Output the [x, y] coordinate of the center of the cell containing the given text.  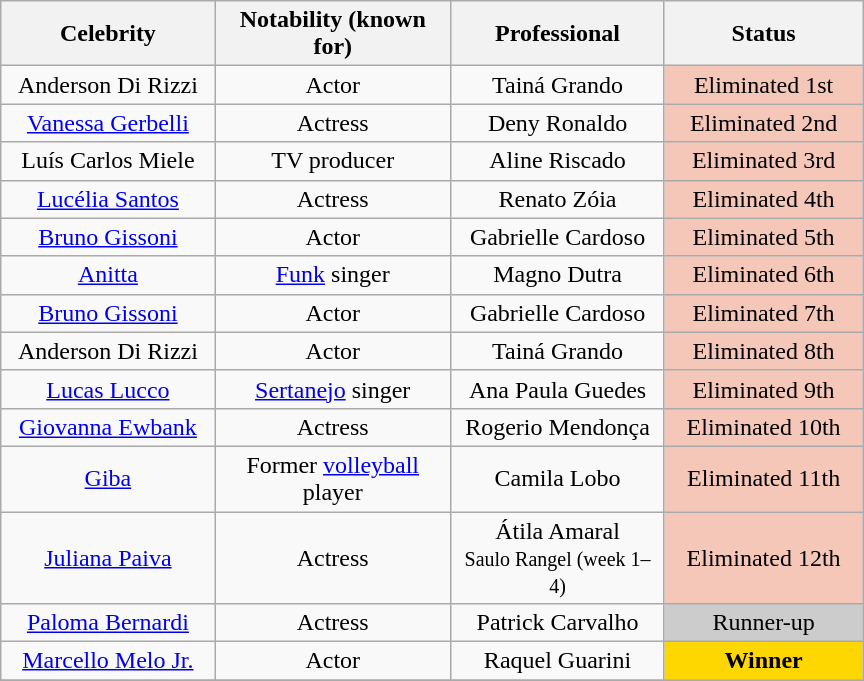
Eliminated 1st [764, 85]
Aline Riscado [558, 161]
Anitta [108, 275]
Eliminated 9th [764, 389]
Funk singer [333, 275]
Celebrity [108, 34]
Winner [764, 661]
Eliminated 5th [764, 237]
Status [764, 34]
Eliminated 4th [764, 199]
Marcello Melo Jr. [108, 661]
Notability (known for) [333, 34]
Eliminated 8th [764, 351]
Vanessa Gerbelli [108, 123]
Lucélia Santos [108, 199]
Rogerio Mendonça [558, 427]
Former volleyball player [333, 478]
Giba [108, 478]
Sertanejo singer [333, 389]
Eliminated 10th [764, 427]
Ana Paula Guedes [558, 389]
Eliminated 12th [764, 558]
Eliminated 2nd [764, 123]
Giovanna Ewbank [108, 427]
Lucas Lucco [108, 389]
Eliminated 7th [764, 313]
Juliana Paiva [108, 558]
Professional [558, 34]
Magno Dutra [558, 275]
Patrick Carvalho [558, 623]
Luís Carlos Miele [108, 161]
Eliminated 3rd [764, 161]
Camila Lobo [558, 478]
TV producer [333, 161]
Deny Ronaldo [558, 123]
Raquel Guarini [558, 661]
Runner-up [764, 623]
Átila AmaralSaulo Rangel (week 1–4) [558, 558]
Eliminated 6th [764, 275]
Eliminated 11th [764, 478]
Renato Zóia [558, 199]
Paloma Bernardi [108, 623]
